Output the [x, y] coordinate of the center of the cell containing the given text.  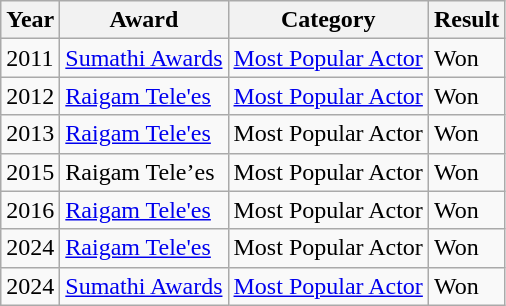
2012 [30, 96]
2016 [30, 210]
2013 [30, 134]
Category [328, 20]
Raigam Tele’es [144, 172]
Year [30, 20]
2011 [30, 58]
Award [144, 20]
Result [466, 20]
2015 [30, 172]
